For the text-containing cell, return its midpoint in (x, y) coordinate format. 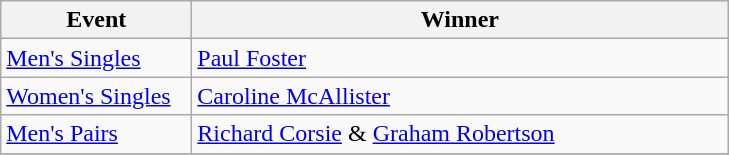
Men's Pairs (96, 134)
Winner (460, 20)
Women's Singles (96, 96)
Paul Foster (460, 58)
Richard Corsie & Graham Robertson (460, 134)
Caroline McAllister (460, 96)
Men's Singles (96, 58)
Event (96, 20)
